Identify which cell holds the provided text, then report its [x, y] central coordinate. 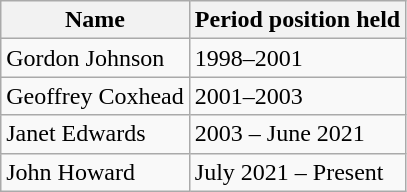
John Howard [96, 172]
July 2021 – Present [297, 172]
Geoffrey Coxhead [96, 96]
2003 – June 2021 [297, 134]
Period position held [297, 20]
Name [96, 20]
Janet Edwards [96, 134]
1998–2001 [297, 58]
2001–2003 [297, 96]
Gordon Johnson [96, 58]
